Capture the cell that displays the provided text and extract its (X, Y) central coordinate. 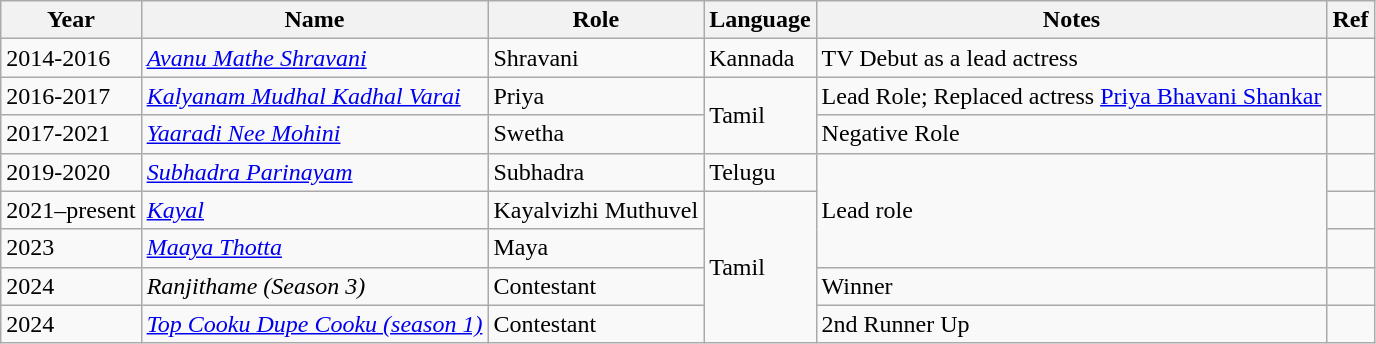
Winner (1072, 286)
2019-2020 (71, 172)
2021–present (71, 210)
2017-2021 (71, 134)
Name (314, 20)
Subhadra (596, 172)
Lead Role; Replaced actress Priya Bhavani Shankar (1072, 96)
Negative Role (1072, 134)
Top Cooku Dupe Cooku (season 1) (314, 324)
Avanu Mathe Shravani (314, 58)
Shravani (596, 58)
Maaya Thotta (314, 248)
Subhadra Parinayam (314, 172)
2014-2016 (71, 58)
Priya (596, 96)
2016-2017 (71, 96)
Year (71, 20)
Notes (1072, 20)
2nd Runner Up (1072, 324)
Role (596, 20)
Kayalvizhi Muthuvel (596, 210)
Kalyanam Mudhal Kadhal Varai (314, 96)
Kayal (314, 210)
Ref (1350, 20)
Yaaradi Nee Mohini (314, 134)
Ranjithame (Season 3) (314, 286)
2023 (71, 248)
Kannada (760, 58)
Language (760, 20)
Swetha (596, 134)
Maya (596, 248)
Telugu (760, 172)
TV Debut as a lead actress (1072, 58)
Lead role (1072, 210)
